Capture the cell that displays the provided text and extract its [X, Y] central coordinate. 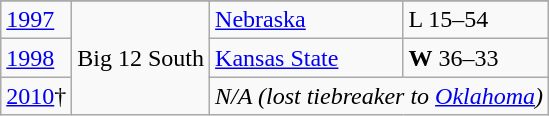
1997 [36, 20]
2010† [36, 96]
Big 12 South [141, 58]
Nebraska [306, 20]
L 15–54 [476, 20]
Kansas State [306, 58]
W 36–33 [476, 58]
N/A (lost tiebreaker to Oklahoma) [380, 96]
1998 [36, 58]
